From the cell containing the given text, extract its center point as [x, y] coordinate. 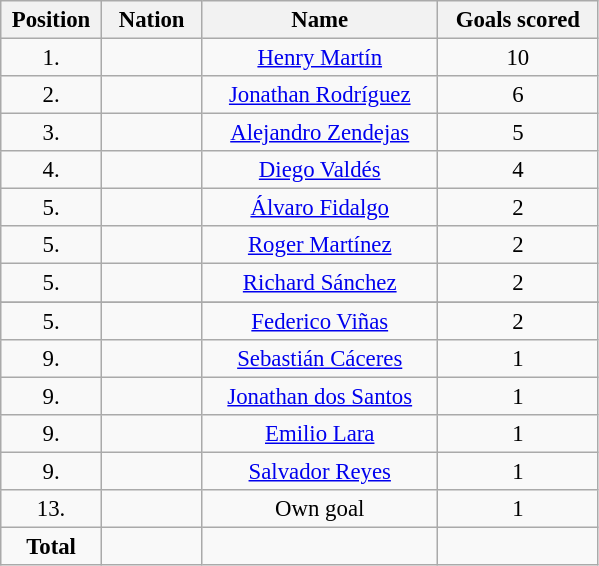
13. [52, 509]
4. [52, 170]
Position [52, 20]
Richard Sánchez [320, 283]
1. [52, 58]
4 [518, 170]
5 [518, 133]
Sebastián Cáceres [320, 358]
Federico Viñas [320, 321]
Alejandro Zendejas [320, 133]
Jonathan Rodríguez [320, 95]
6 [518, 95]
Nation [152, 20]
Álvaro Fidalgo [320, 208]
Jonathan dos Santos [320, 396]
Own goal [320, 509]
Goals scored [518, 20]
Diego Valdés [320, 170]
Henry Martín [320, 58]
Roger Martínez [320, 245]
Salvador Reyes [320, 471]
3. [52, 133]
Total [52, 546]
Name [320, 20]
Emilio Lara [320, 433]
2. [52, 95]
10 [518, 58]
